Detect which cell encompasses the target text, then output its [x, y] center coordinate. 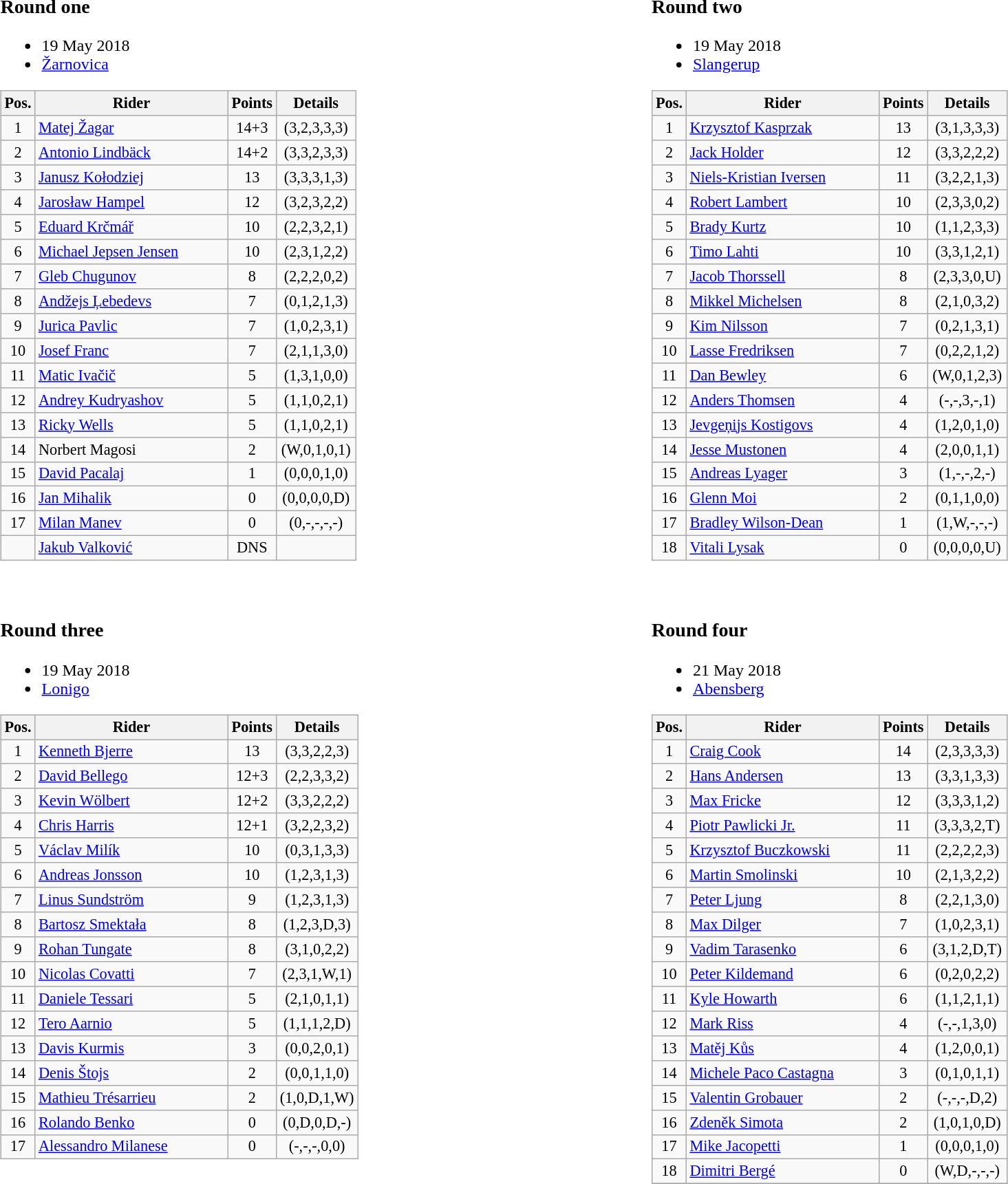
Josef Franc [131, 350]
(3,3,2,2,3) [317, 751]
(3,3,1,3,3) [967, 776]
Brady Kurtz [782, 227]
(0,1,1,0,0) [967, 499]
Mathieu Trésarrieu [131, 1097]
(0,3,1,3,3) [317, 850]
Rohan Tungate [131, 949]
(0,2,0,2,2) [967, 974]
Denis Štojs [131, 1073]
Anders Thomsen [782, 400]
(3,2,3,2,2) [317, 202]
Vitali Lysak [782, 548]
Milan Manev [131, 524]
Jesse Mustonen [782, 449]
(3,3,3,1,2) [967, 801]
(1,-,-,2,-) [967, 474]
(2,0,0,1,1) [967, 449]
Jurica Pavlic [131, 326]
Jan Mihalik [131, 499]
Niels-Kristian Iversen [782, 177]
(2,1,0,3,2) [967, 301]
Bartosz Smektała [131, 925]
(0,0,2,0,1) [317, 1048]
(2,3,3,0,U) [967, 277]
(2,2,1,3,0) [967, 900]
Andžejs Ļebedevs [131, 301]
Krzysztof Buczkowski [782, 850]
Janusz Kołodziej [131, 177]
(-,-,-,D,2) [967, 1097]
(0,2,2,1,2) [967, 350]
14+3 [252, 128]
Max Dilger [782, 925]
Glenn Moi [782, 499]
(1,1,2,3,3) [967, 227]
David Pacalaj [131, 474]
Chris Harris [131, 826]
(1,0,1,0,D) [967, 1122]
(1,2,0,0,1) [967, 1048]
Matěj Kůs [782, 1048]
(1,0,D,1,W) [317, 1097]
(3,3,3,2,T) [967, 826]
(-,-,3,-,1) [967, 400]
Dan Bewley [782, 375]
(-,-,1,3,0) [967, 1023]
Dimitri Bergé [782, 1172]
(2,2,3,3,2) [317, 776]
(1,3,1,0,0) [317, 375]
(0,-,-,-,-) [317, 524]
(0,1,2,1,3) [317, 301]
(3,3,3,1,3) [317, 177]
(2,2,2,0,2) [317, 277]
(1,2,3,D,3) [317, 925]
(1,W,-,-,-) [967, 524]
(3,1,3,3,3) [967, 128]
Mikkel Michelsen [782, 301]
(0,D,0,D,-) [317, 1122]
Davis Kurmis [131, 1048]
(2,3,3,3,3) [967, 751]
(2,2,2,2,3) [967, 850]
(3,2,2,3,2) [317, 826]
Kyle Howarth [782, 999]
(3,3,2,3,3) [317, 153]
Mike Jacopetti [782, 1147]
Alessandro Milanese [131, 1147]
Valentin Grobauer [782, 1097]
(3,1,2,D,T) [967, 949]
Kevin Wölbert [131, 801]
Vadim Tarasenko [782, 949]
(0,0,0,0,U) [967, 548]
Timo Lahti [782, 252]
12+2 [252, 801]
Piotr Pawlicki Jr. [782, 826]
Zdeněk Simota [782, 1122]
Antonio Lindbäck [131, 153]
(2,1,1,3,0) [317, 350]
Lasse Fredriksen [782, 350]
Hans Andersen [782, 776]
(1,1,2,1,1) [967, 999]
(2,3,3,0,2) [967, 202]
Matic Ivačič [131, 375]
Robert Lambert [782, 202]
Andrey Kudryashov [131, 400]
Krzysztof Kasprzak [782, 128]
12+3 [252, 776]
David Bellego [131, 776]
(3,3,1,2,1) [967, 252]
Andreas Lyager [782, 474]
(1,2,0,1,0) [967, 424]
(W,0,1,0,1) [317, 449]
Matej Žagar [131, 128]
(2,3,1,2,2) [317, 252]
Jevgeņijs Kostigovs [782, 424]
14+2 [252, 153]
(0,2,1,3,1) [967, 326]
Mark Riss [782, 1023]
Daniele Tessari [131, 999]
Michael Jepsen Jensen [131, 252]
(3,2,2,1,3) [967, 177]
Kenneth Bjerre [131, 751]
Jarosław Hampel [131, 202]
(W,0,1,2,3) [967, 375]
(2,2,3,2,1) [317, 227]
Václav Milík [131, 850]
Craig Cook [782, 751]
(3,2,3,3,3) [317, 128]
Jack Holder [782, 153]
Kim Nilsson [782, 326]
Eduard Krčmář [131, 227]
Linus Sundström [131, 900]
(0,1,0,1,1) [967, 1073]
Bradley Wilson-Dean [782, 524]
Martin Smolinski [782, 875]
(3,1,0,2,2) [317, 949]
(-,-,-,0,0) [317, 1147]
Rolando Benko [131, 1122]
DNS [252, 548]
Nicolas Covatti [131, 974]
(W,D,-,-,-) [967, 1172]
12+1 [252, 826]
Peter Ljung [782, 900]
Jakub Valković [131, 548]
Norbert Magosi [131, 449]
Michele Paco Castagna [782, 1073]
Max Fricke [782, 801]
(2,3,1,W,1) [317, 974]
Tero Aarnio [131, 1023]
(1,1,1,2,D) [317, 1023]
(0,0,1,1,0) [317, 1073]
(2,1,3,2,2) [967, 875]
(2,1,0,1,1) [317, 999]
Jacob Thorssell [782, 277]
Peter Kildemand [782, 974]
Gleb Chugunov [131, 277]
Andreas Jonsson [131, 875]
Ricky Wells [131, 424]
(0,0,0,0,D) [317, 499]
